From the cell containing the given text, extract its center point as [X, Y] coordinate. 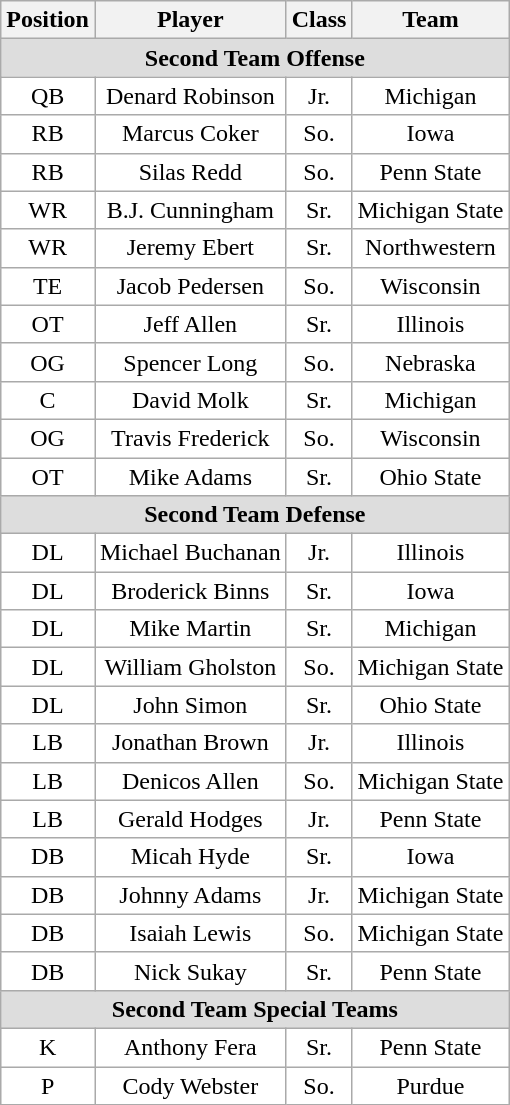
Travis Frederick [190, 438]
Silas Redd [190, 172]
Denicos Allen [190, 781]
Jonathan Brown [190, 743]
Nick Sukay [190, 971]
Michael Buchanan [190, 553]
P [48, 1085]
John Simon [190, 705]
B.J. Cunningham [190, 210]
Second Team Offense [255, 58]
Nebraska [430, 362]
Anthony Fera [190, 1047]
TE [48, 286]
Position [48, 20]
Spencer Long [190, 362]
Purdue [430, 1085]
Broderick Binns [190, 591]
Isaiah Lewis [190, 933]
Cody Webster [190, 1085]
Player [190, 20]
Denard Robinson [190, 96]
Jacob Pedersen [190, 286]
C [48, 400]
Jeff Allen [190, 324]
Micah Hyde [190, 857]
Second Team Special Teams [255, 1009]
Mike Adams [190, 477]
David Molk [190, 400]
QB [48, 96]
Johnny Adams [190, 895]
Mike Martin [190, 629]
K [48, 1047]
Team [430, 20]
Jeremy Ebert [190, 248]
Northwestern [430, 248]
Second Team Defense [255, 515]
Marcus Coker [190, 134]
William Gholston [190, 667]
Gerald Hodges [190, 819]
Class [319, 20]
